Return the [X, Y] coordinate for the center point of the cell that contains the specified text.  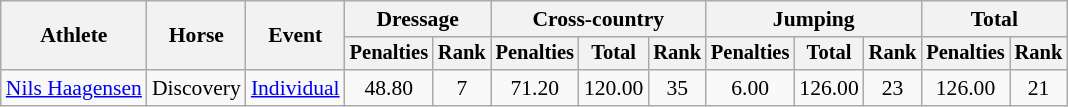
Cross-country [598, 19]
Event [296, 36]
Individual [296, 88]
Horse [196, 36]
Dressage [418, 19]
6.00 [750, 88]
7 [462, 88]
Discovery [196, 88]
71.20 [535, 88]
48.80 [389, 88]
Jumping [814, 19]
Nils Haagensen [74, 88]
Athlete [74, 36]
120.00 [614, 88]
21 [1039, 88]
35 [677, 88]
23 [893, 88]
